Search for the cell housing the specified text and yield its (x, y) center coordinate. 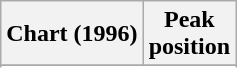
Chart (1996) (72, 34)
Peakposition (189, 34)
